Pinpoint the cell where the given text exists, returning its (X, Y) midpoint coordinate. 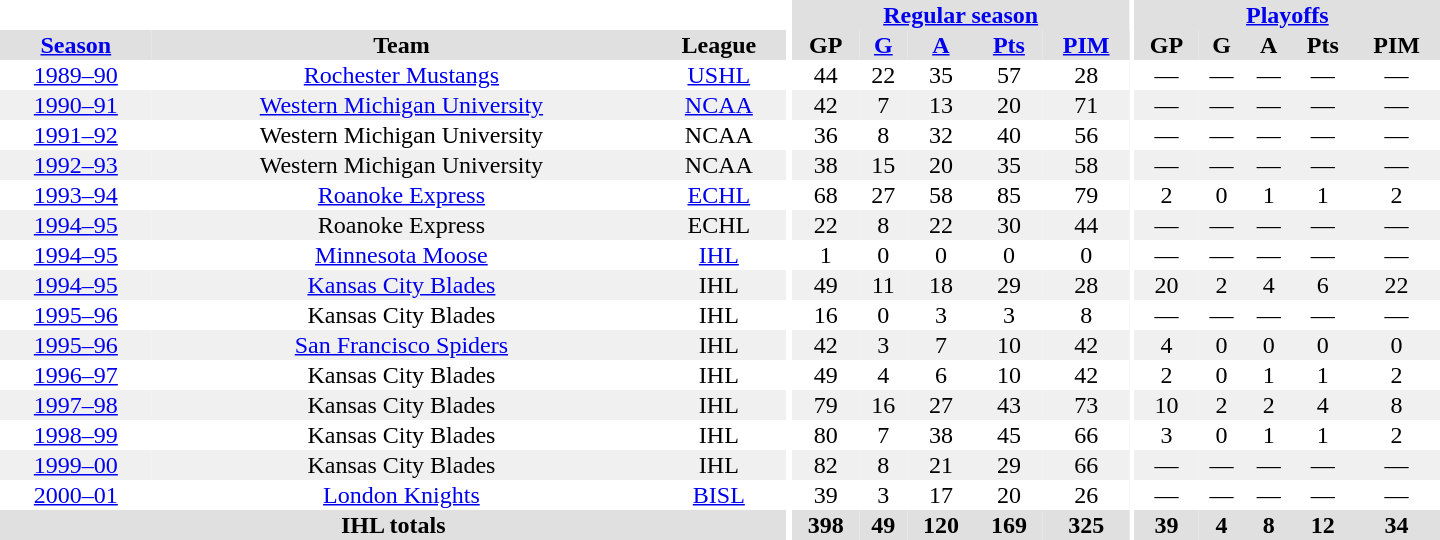
1991–92 (76, 135)
26 (1086, 495)
1997–98 (76, 405)
17 (941, 495)
68 (826, 195)
Team (402, 45)
1996–97 (76, 375)
Season (76, 45)
15 (884, 165)
11 (884, 285)
1993–94 (76, 195)
36 (826, 135)
18 (941, 285)
34 (1396, 525)
43 (1009, 405)
League (718, 45)
1992–93 (76, 165)
80 (826, 435)
30 (1009, 225)
1998–99 (76, 435)
Minnesota Moose (402, 255)
BISL (718, 495)
Regular season (961, 15)
56 (1086, 135)
1989–90 (76, 75)
IHL totals (394, 525)
13 (941, 105)
398 (826, 525)
USHL (718, 75)
San Francisco Spiders (402, 345)
1990–91 (76, 105)
32 (941, 135)
85 (1009, 195)
45 (1009, 435)
57 (1009, 75)
London Knights (402, 495)
71 (1086, 105)
40 (1009, 135)
Playoffs (1288, 15)
82 (826, 465)
12 (1322, 525)
73 (1086, 405)
Rochester Mustangs (402, 75)
1999–00 (76, 465)
325 (1086, 525)
21 (941, 465)
2000–01 (76, 495)
120 (941, 525)
169 (1009, 525)
